Capture the cell that displays the provided text and extract its [X, Y] central coordinate. 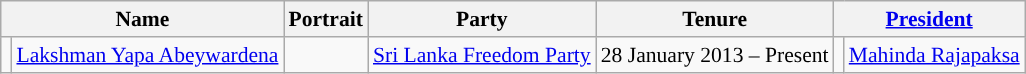
Tenure [715, 19]
Name [142, 19]
Party [482, 19]
Mahinda Rajapaksa [934, 55]
28 January 2013 – Present [715, 55]
President [930, 19]
Sri Lanka Freedom Party [482, 55]
Lakshman Yapa Abeywardena [147, 55]
Portrait [326, 19]
